From the cell containing the given text, extract its center point as (X, Y) coordinate. 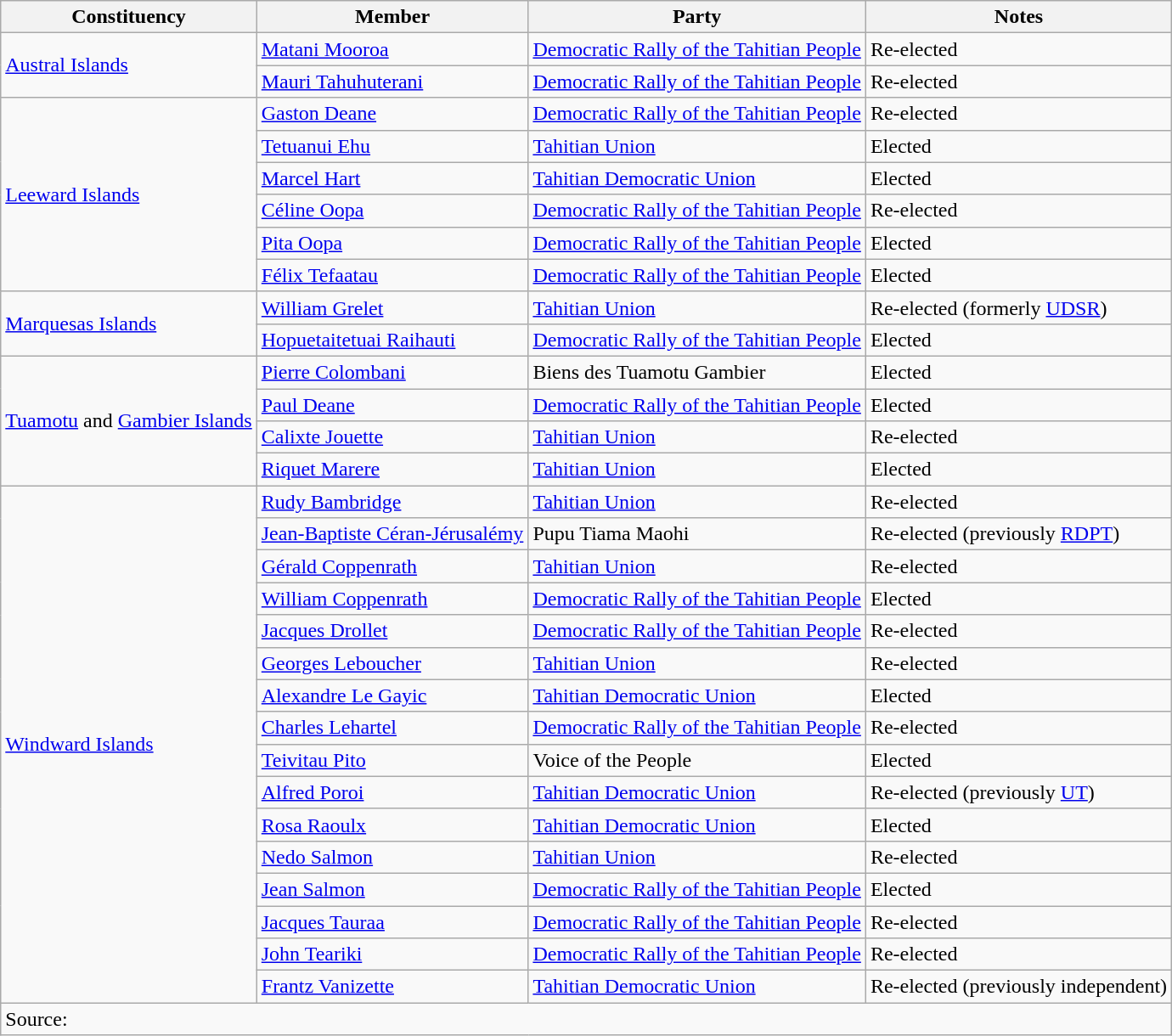
Marquesas Islands (129, 324)
Pierre Colombani (392, 372)
Céline Oopa (392, 211)
Rudy Bambridge (392, 502)
Member (392, 17)
Riquet Marere (392, 470)
Tuamotu and Gambier Islands (129, 420)
Matani Mooroa (392, 49)
Biens des Tuamotu Gambier (697, 372)
Jacques Tauraa (392, 921)
Félix Tefaatau (392, 275)
Re-elected (previously independent) (1018, 987)
Alfred Poroi (392, 792)
Leeward Islands (129, 194)
Nedo Salmon (392, 857)
Jacques Drollet (392, 631)
Windward Islands (129, 744)
Jean-Baptiste Céran-Jérusalémy (392, 534)
Tetuanui Ehu (392, 146)
Teivitau Pito (392, 760)
Austral Islands (129, 65)
Alexandre Le Gayic (392, 695)
Marcel Hart (392, 178)
Frantz Vanizette (392, 987)
Party (697, 17)
Voice of the People (697, 760)
Hopuetaitetuai Raihauti (392, 340)
Re-elected (previously UT) (1018, 792)
Mauri Tahuhuterani (392, 82)
Constituency (129, 17)
John Teariki (392, 954)
William Grelet (392, 307)
Georges Leboucher (392, 663)
Source: (586, 1019)
Paul Deane (392, 405)
Pita Oopa (392, 243)
Charles Lehartel (392, 728)
Pupu Tiama Maohi (697, 534)
Calixte Jouette (392, 437)
Rosa Raoulx (392, 825)
Gérald Coppenrath (392, 566)
Re-elected (previously RDPT) (1018, 534)
Jean Salmon (392, 889)
Notes (1018, 17)
Gaston Deane (392, 114)
Re-elected (formerly UDSR) (1018, 307)
William Coppenrath (392, 599)
